Return (x, y) of the center of cell containing provided text 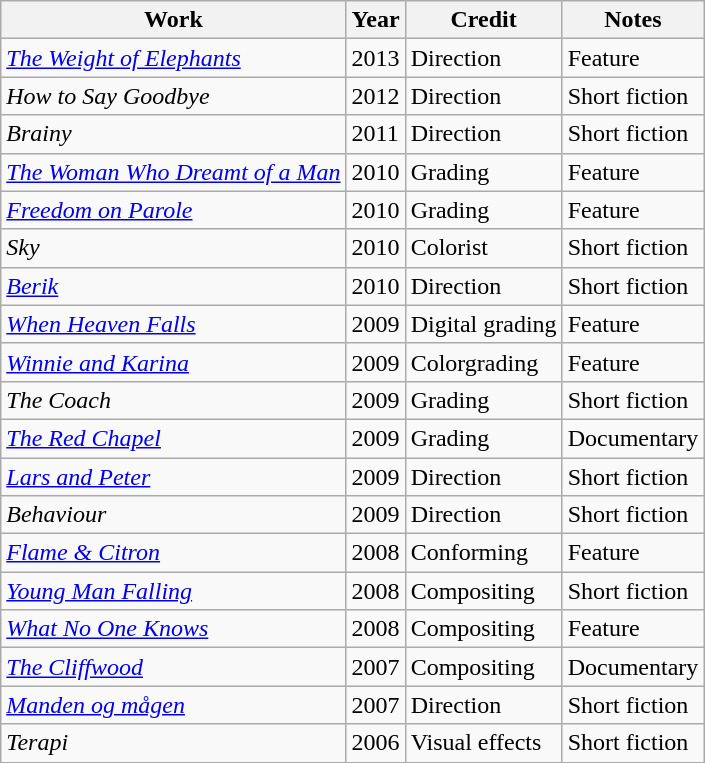
Sky (174, 248)
The Cliffwood (174, 667)
What No One Knows (174, 629)
Visual effects (484, 743)
How to Say Goodbye (174, 96)
Colorgrading (484, 362)
Digital grading (484, 324)
Terapi (174, 743)
The Weight of Elephants (174, 58)
The Red Chapel (174, 438)
Lars and Peter (174, 477)
Winnie and Karina (174, 362)
Manden og mågen (174, 705)
Conforming (484, 553)
2011 (376, 134)
Berik (174, 286)
2012 (376, 96)
When Heaven Falls (174, 324)
Year (376, 20)
2006 (376, 743)
Brainy (174, 134)
2013 (376, 58)
Notes (633, 20)
The Coach (174, 400)
The Woman Who Dreamt of a Man (174, 172)
Behaviour (174, 515)
Flame & Citron (174, 553)
Freedom on Parole (174, 210)
Colorist (484, 248)
Young Man Falling (174, 591)
Credit (484, 20)
Work (174, 20)
